Extract the (X, Y) coordinate from the center of the cell holding the provided text.  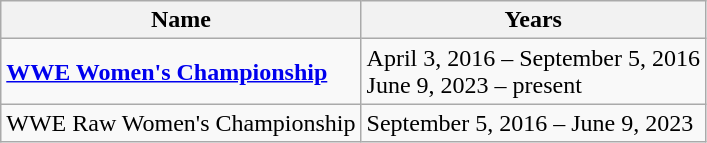
Name (181, 20)
April 3, 2016 – September 5, 2016June 9, 2023 – present (533, 72)
WWE Women's Championship (181, 72)
September 5, 2016 – June 9, 2023 (533, 123)
Years (533, 20)
WWE Raw Women's Championship (181, 123)
